Return the (x, y) coordinate for the center point of the cell that contains the specified text.  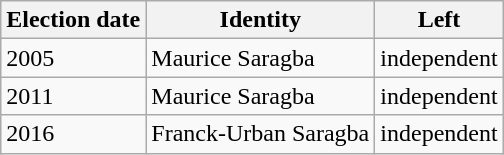
2011 (74, 96)
2005 (74, 58)
Identity (260, 20)
Left (439, 20)
2016 (74, 134)
Franck-Urban Saragba (260, 134)
Election date (74, 20)
